Extract the [X, Y] coordinate from the center of the cell holding the provided text.  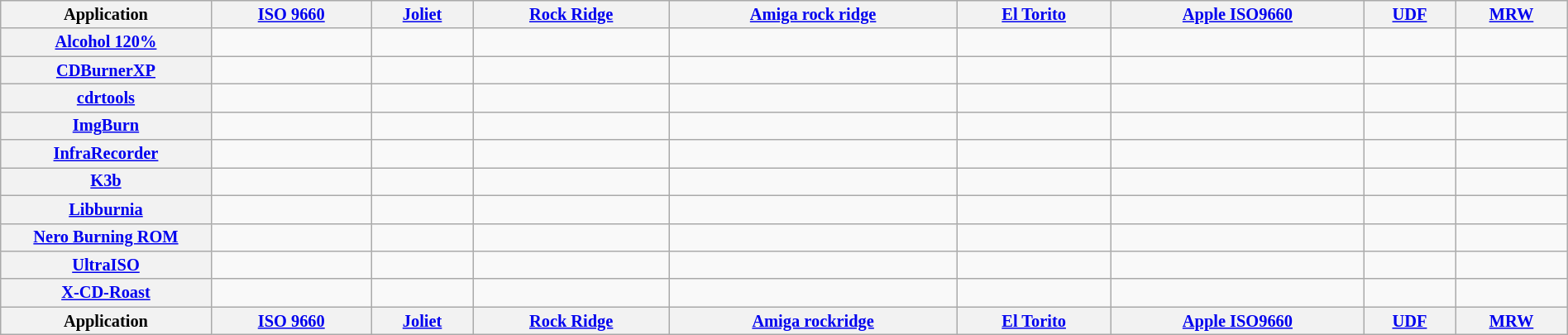
Libburnia [106, 209]
Amiga rock ridge [814, 14]
K3b [106, 181]
InfraRecorder [106, 154]
Nero Burning ROM [106, 237]
X-CD-Roast [106, 293]
CDBurnerXP [106, 70]
Amiga rockridge [814, 321]
cdrtools [106, 98]
UltraISO [106, 265]
Alcohol 120% [106, 42]
ImgBurn [106, 126]
